Search for the cell housing the specified text and yield its [x, y] center coordinate. 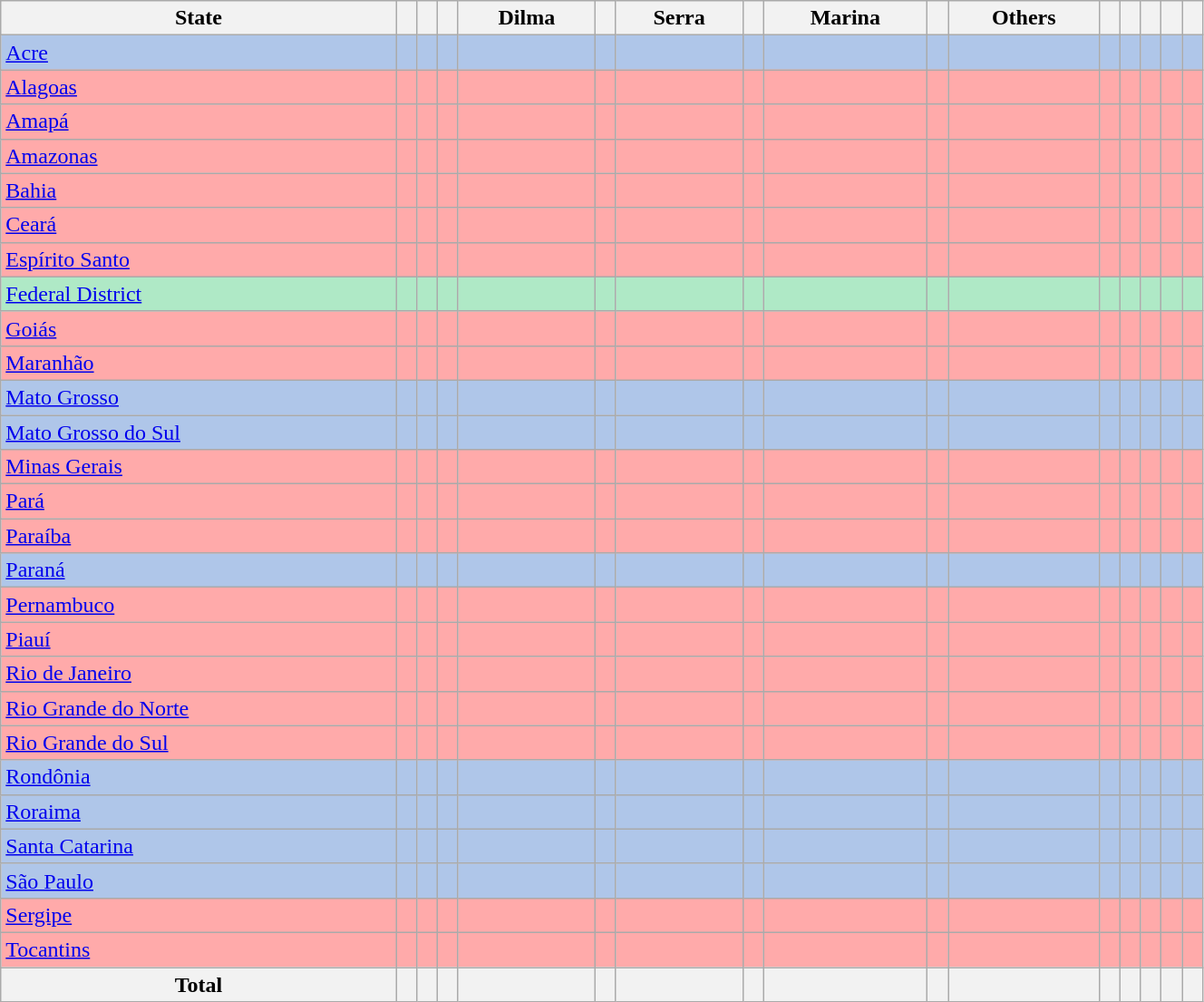
Bahia [199, 190]
Others [1024, 18]
Paraná [199, 570]
Paraíba [199, 536]
Rio Grande do Norte [199, 708]
Maranhão [199, 363]
Amapá [199, 122]
Sergipe [199, 915]
Rio Grande do Sul [199, 743]
São Paulo [199, 880]
Alagoas [199, 87]
State [199, 18]
Piauí [199, 639]
Total [199, 984]
Pará [199, 501]
Espírito Santo [199, 259]
Mato Grosso do Sul [199, 433]
Ceará [199, 225]
Pernambuco [199, 605]
Goiás [199, 328]
Acre [199, 53]
Rio de Janeiro [199, 674]
Rondônia [199, 777]
Marina [845, 18]
Serra [679, 18]
Roraima [199, 812]
Federal District [199, 294]
Minas Gerais [199, 467]
Amazonas [199, 156]
Mato Grosso [199, 397]
Tocantins [199, 949]
Dilma [526, 18]
Santa Catarina [199, 846]
